Extract the [x, y] coordinate from the center of the cell holding the provided text.  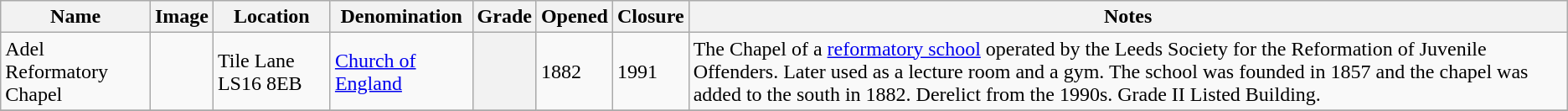
Opened [575, 17]
1991 [650, 71]
Notes [1127, 17]
Closure [650, 17]
Adel Reformatory Chapel [75, 71]
Grade [504, 17]
Denomination [401, 17]
Name [75, 17]
Image [181, 17]
Location [271, 17]
Church of England [401, 71]
1882 [575, 71]
Tile Lane LS16 8EB [271, 71]
